Find where the given text appears and provide that cell's center as (x, y) coordinate. 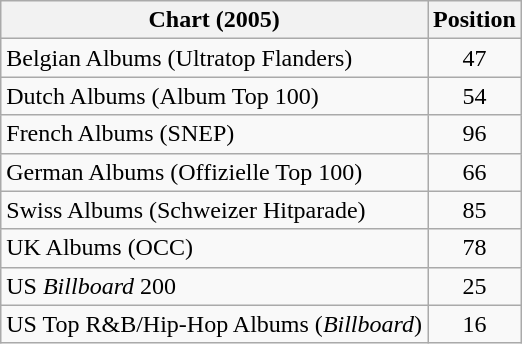
78 (475, 248)
66 (475, 172)
Swiss Albums (Schweizer Hitparade) (214, 210)
47 (475, 58)
54 (475, 96)
US Billboard 200 (214, 286)
85 (475, 210)
Chart (2005) (214, 20)
16 (475, 324)
UK Albums (OCC) (214, 248)
German Albums (Offizielle Top 100) (214, 172)
Dutch Albums (Album Top 100) (214, 96)
25 (475, 286)
Belgian Albums (Ultratop Flanders) (214, 58)
US Top R&B/Hip-Hop Albums (Billboard) (214, 324)
French Albums (SNEP) (214, 134)
Position (475, 20)
96 (475, 134)
